Determine the [x, y] coordinate at the center of the cell enclosing the given text.  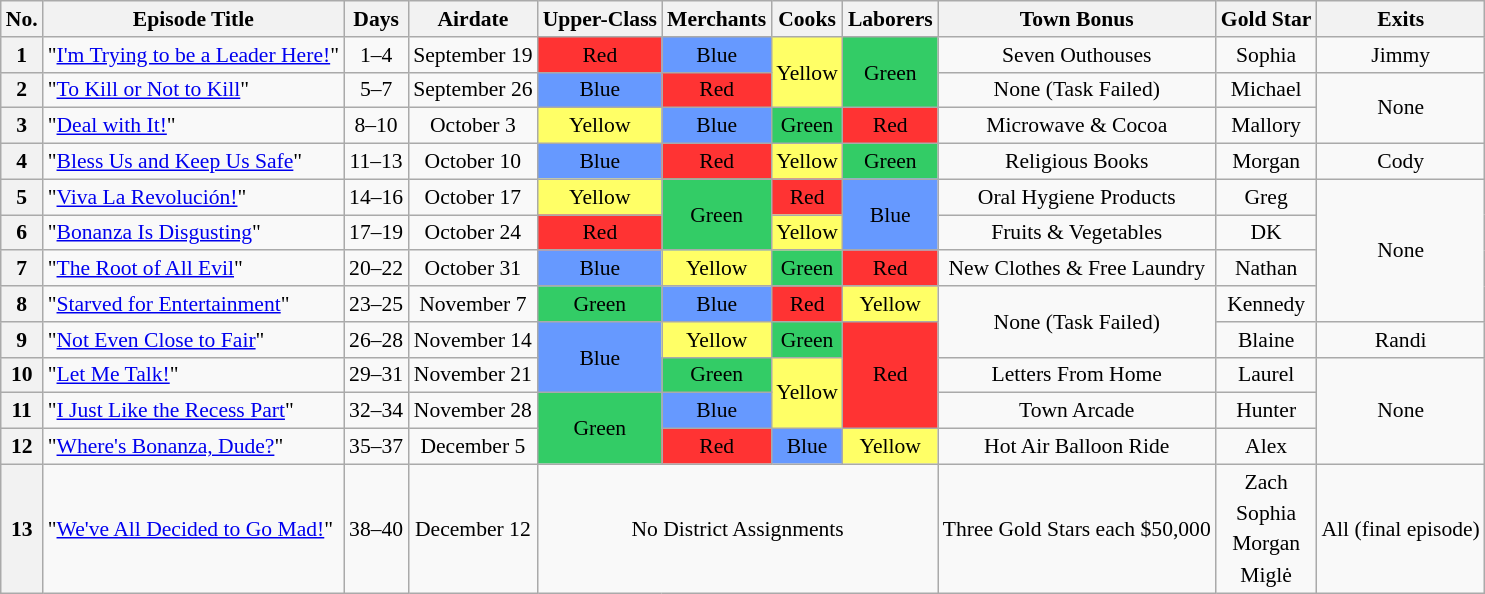
Letters From Home [1077, 375]
Jimmy [1400, 55]
Town Bonus [1077, 19]
Gold Star [1266, 19]
Hunter [1266, 411]
Randi [1400, 340]
"Starved for Entertainment" [194, 304]
32–34 [376, 411]
14–16 [376, 197]
DK [1266, 233]
December 12 [472, 528]
Fruits & Vegetables [1077, 233]
No District Assignments [738, 528]
"Bonanza Is Disgusting" [194, 233]
December 5 [472, 447]
Alex [1266, 447]
4 [22, 162]
Town Arcade [1077, 411]
Hot Air Balloon Ride [1077, 447]
All (final episode) [1400, 528]
29–31 [376, 375]
"Let Me Talk!" [194, 375]
Laborers [890, 19]
ZachSophiaMorganMiglė [1266, 528]
New Clothes & Free Laundry [1077, 269]
"I'm Trying to be a Leader Here!" [194, 55]
Laurel [1266, 375]
3 [22, 126]
5–7 [376, 90]
"I Just Like the Recess Part" [194, 411]
Days [376, 19]
October 10 [472, 162]
1 [22, 55]
5 [22, 197]
Three Gold Stars each $50,000 [1077, 528]
13 [22, 528]
Kennedy [1266, 304]
November 21 [472, 375]
8 [22, 304]
38–40 [376, 528]
Merchants [716, 19]
October 17 [472, 197]
11 [22, 411]
8–10 [376, 126]
Greg [1266, 197]
9 [22, 340]
Mallory [1266, 126]
2 [22, 90]
"Not Even Close to Fair" [194, 340]
October 31 [472, 269]
"We've All Decided to Go Mad!" [194, 528]
Blaine [1266, 340]
Seven Outhouses [1077, 55]
Microwave & Cocoa [1077, 126]
"Viva La Revolución!" [194, 197]
35–37 [376, 447]
"To Kill or Not to Kill" [194, 90]
Morgan [1266, 162]
Oral Hygiene Products [1077, 197]
12 [22, 447]
No. [22, 19]
October 24 [472, 233]
"Where's Bonanza, Dude?" [194, 447]
Cody [1400, 162]
Upper-Class [600, 19]
26–28 [376, 340]
11–13 [376, 162]
November 28 [472, 411]
17–19 [376, 233]
Nathan [1266, 269]
"The Root of All Evil" [194, 269]
Cooks [807, 19]
1–4 [376, 55]
"Bless Us and Keep Us Safe" [194, 162]
Religious Books [1077, 162]
23–25 [376, 304]
7 [22, 269]
20–22 [376, 269]
"Deal with It!" [194, 126]
6 [22, 233]
Exits [1400, 19]
Michael [1266, 90]
Episode Title [194, 19]
September 26 [472, 90]
September 19 [472, 55]
October 3 [472, 126]
10 [22, 375]
Sophia [1266, 55]
November 7 [472, 304]
Airdate [472, 19]
November 14 [472, 340]
